Return the (x, y) coordinate for the center point of the cell that contains the specified text.  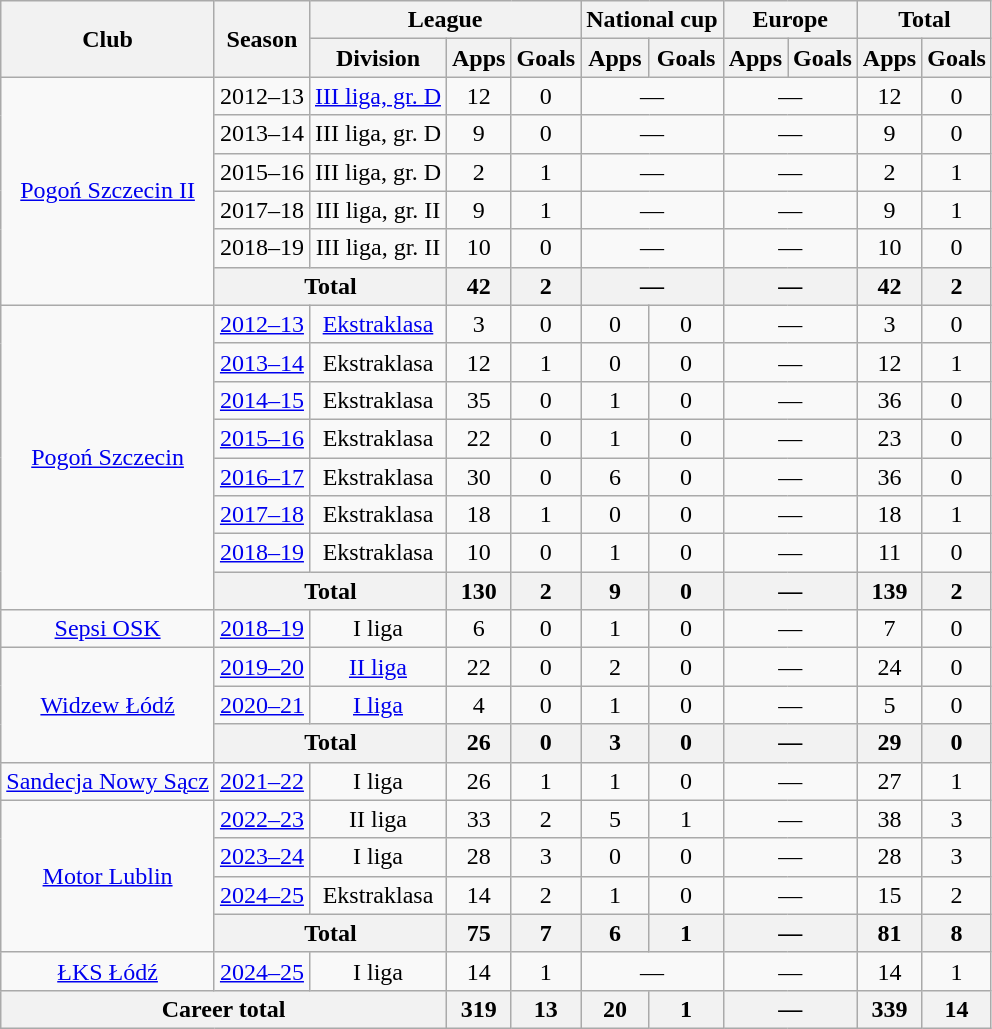
Season (262, 39)
Sandecja Nowy Sącz (108, 781)
Motor Lublin (108, 876)
League (444, 20)
2021–22 (262, 781)
38 (889, 819)
339 (889, 1009)
2022–23 (262, 819)
Club (108, 39)
2020–21 (262, 705)
4 (479, 705)
319 (479, 1009)
27 (889, 781)
Pogoń Szczecin II (108, 191)
139 (889, 591)
24 (889, 667)
23 (889, 438)
35 (479, 400)
29 (889, 743)
11 (889, 553)
20 (615, 1009)
2023–24 (262, 857)
15 (889, 895)
13 (546, 1009)
ŁKS Łódź (108, 971)
2019–20 (262, 667)
Career total (224, 1009)
75 (479, 933)
8 (957, 933)
2016–17 (262, 477)
2014–15 (262, 400)
Division (378, 58)
Widzew Łódź (108, 705)
30 (479, 477)
33 (479, 819)
Sepsi OSK (108, 629)
National cup (652, 20)
81 (889, 933)
130 (479, 591)
Europe (790, 20)
Pogoń Szczecin (108, 457)
